Search for the cell housing the specified text and yield its [x, y] center coordinate. 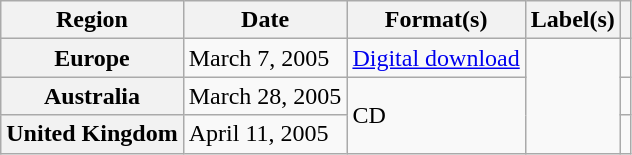
Region [92, 20]
Europe [92, 58]
Australia [92, 96]
CD [436, 115]
United Kingdom [92, 134]
Digital download [436, 58]
Date [265, 20]
March 28, 2005 [265, 96]
March 7, 2005 [265, 58]
Format(s) [436, 20]
Label(s) [572, 20]
April 11, 2005 [265, 134]
